Detect which cell encompasses the target text, then output its [x, y] center coordinate. 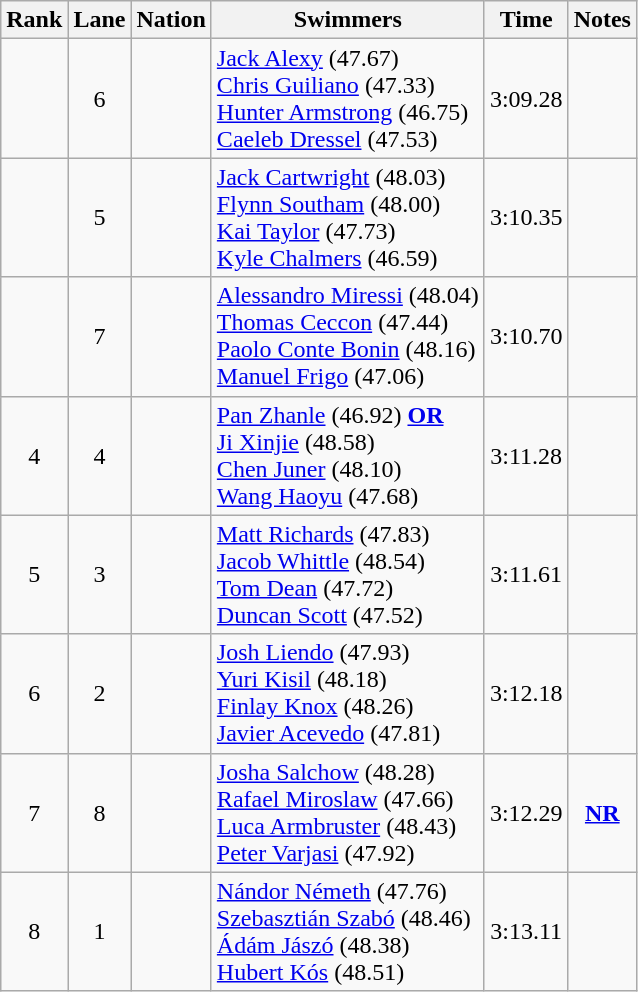
NR [602, 812]
Jack Cartwright (48.03)Flynn Southam (48.00)Kai Taylor (47.73)Kyle Chalmers (46.59) [348, 218]
Nándor Németh (47.76)Szebasztián Szabó (48.46)Ádám Jászó (48.38)Hubert Kós (48.51) [348, 932]
3:10.35 [526, 218]
3:12.18 [526, 694]
Rank [34, 20]
3:11.61 [526, 574]
Pan Zhanle (46.92) ORJi Xinjie (48.58)Chen Juner (48.10)Wang Haoyu (47.68) [348, 456]
3:09.28 [526, 98]
3:12.29 [526, 812]
Jack Alexy (47.67)Chris Guiliano (47.33)Hunter Armstrong (46.75)Caeleb Dressel (47.53) [348, 98]
Matt Richards (47.83)Jacob Whittle (48.54)Tom Dean (47.72)Duncan Scott (47.52) [348, 574]
Swimmers [348, 20]
Lane [100, 20]
3:13.11 [526, 932]
3:10.70 [526, 336]
Nation [171, 20]
Josh Liendo (47.93)Yuri Kisil (48.18)Finlay Knox (48.26)Javier Acevedo (47.81) [348, 694]
Josha Salchow (48.28)Rafael Miroslaw (47.66)Luca Armbruster (48.43)Peter Varjasi (47.92) [348, 812]
3 [100, 574]
Time [526, 20]
1 [100, 932]
Notes [602, 20]
Alessandro Miressi (48.04)Thomas Ceccon (47.44)Paolo Conte Bonin (48.16)Manuel Frigo (47.06) [348, 336]
2 [100, 694]
3:11.28 [526, 456]
